Scan for the cell matching the given text and deliver its [X, Y] coordinate at center. 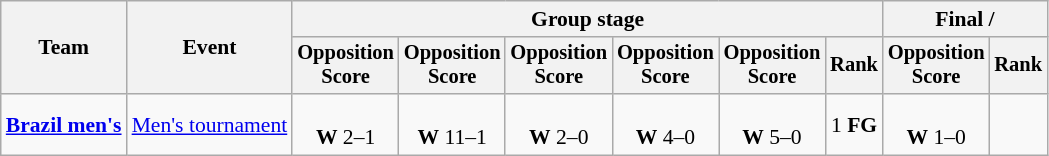
W 2–0 [558, 124]
Men's tournament [210, 124]
W 5–0 [772, 124]
Brazil men's [64, 124]
Event [210, 48]
Group stage [588, 19]
W 2–1 [346, 124]
1 FG [854, 124]
Team [64, 48]
Final / [965, 19]
W 1–0 [936, 124]
W 11–1 [452, 124]
W 4–0 [666, 124]
